Provide the (X, Y) coordinate of the cell's center where the given text is located.  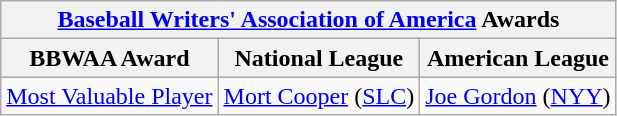
National League (319, 58)
Most Valuable Player (110, 96)
Mort Cooper (SLC) (319, 96)
BBWAA Award (110, 58)
Joe Gordon (NYY) (518, 96)
American League (518, 58)
Baseball Writers' Association of America Awards (308, 20)
